Search for the cell housing the specified text and yield its [X, Y] center coordinate. 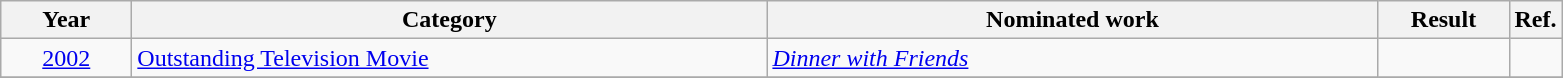
Dinner with Friends [1072, 58]
2002 [66, 58]
Ref. [1536, 20]
Category [450, 20]
Year [66, 20]
Outstanding Television Movie [450, 58]
Nominated work [1072, 20]
Result [1444, 20]
